Scan for the cell matching the given text and deliver its [X, Y] coordinate at center. 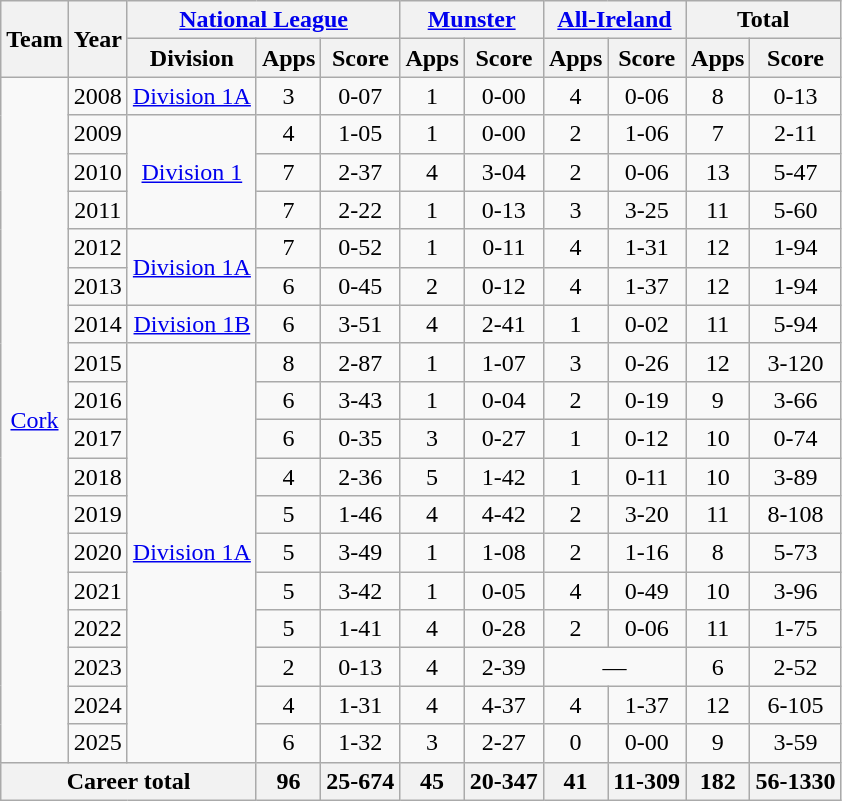
13 [718, 172]
2-39 [504, 667]
0-05 [504, 591]
2-87 [360, 362]
5-73 [796, 553]
Total [764, 20]
Munster [472, 20]
0-02 [647, 324]
5-60 [796, 210]
1-05 [360, 134]
0-27 [504, 438]
2024 [98, 705]
56-1330 [796, 781]
0-26 [647, 362]
0-35 [360, 438]
0-07 [360, 96]
4-42 [504, 515]
41 [575, 781]
20-347 [504, 781]
1-32 [360, 743]
3-66 [796, 400]
2-27 [504, 743]
2012 [98, 248]
1-42 [504, 477]
3-120 [796, 362]
National League [264, 20]
0-28 [504, 629]
1-16 [647, 553]
3-42 [360, 591]
2017 [98, 438]
182 [718, 781]
Division 1 [192, 172]
2010 [98, 172]
0 [575, 743]
Career total [129, 781]
45 [432, 781]
1-08 [504, 553]
0-04 [504, 400]
2019 [98, 515]
2018 [98, 477]
4-37 [504, 705]
8-108 [796, 515]
1-46 [360, 515]
3-49 [360, 553]
2-22 [360, 210]
All-Ireland [614, 20]
— [614, 667]
11-309 [647, 781]
25-674 [360, 781]
2-37 [360, 172]
Team [35, 39]
1-41 [360, 629]
Division [192, 58]
0-74 [796, 438]
3-51 [360, 324]
96 [288, 781]
2009 [98, 134]
2025 [98, 743]
5-94 [796, 324]
3-20 [647, 515]
2015 [98, 362]
1-06 [647, 134]
2011 [98, 210]
0-49 [647, 591]
2-11 [796, 134]
6-105 [796, 705]
2016 [98, 400]
1-07 [504, 362]
Cork [35, 420]
2014 [98, 324]
3-25 [647, 210]
2022 [98, 629]
3-59 [796, 743]
2020 [98, 553]
0-52 [360, 248]
0-19 [647, 400]
Division 1B [192, 324]
2-41 [504, 324]
5-47 [796, 172]
2008 [98, 96]
0-45 [360, 286]
2-52 [796, 667]
2023 [98, 667]
2013 [98, 286]
3-04 [504, 172]
3-96 [796, 591]
1-75 [796, 629]
3-43 [360, 400]
3-89 [796, 477]
2021 [98, 591]
Year [98, 39]
2-36 [360, 477]
